Provide the (x, y) coordinate of the cell's center where the given text is located.  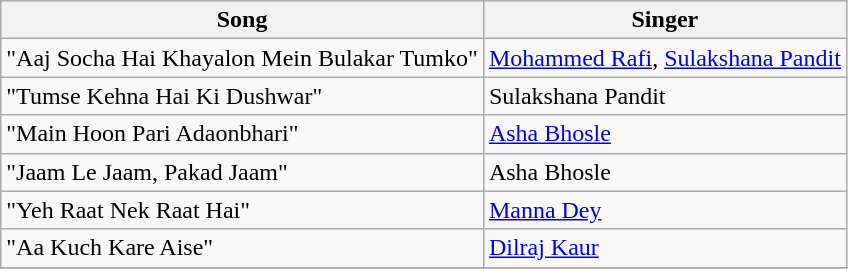
Dilraj Kaur (664, 248)
Song (242, 20)
"Tumse Kehna Hai Ki Dushwar" (242, 96)
"Main Hoon Pari Adaonbhari" (242, 134)
Sulakshana Pandit (664, 96)
Singer (664, 20)
"Yeh Raat Nek Raat Hai" (242, 210)
"Jaam Le Jaam, Pakad Jaam" (242, 172)
Manna Dey (664, 210)
Mohammed Rafi, Sulakshana Pandit (664, 58)
"Aaj Socha Hai Khayalon Mein Bulakar Tumko" (242, 58)
"Aa Kuch Kare Aise" (242, 248)
